Return the (x, y) coordinate for the center point of the cell that contains the specified text.  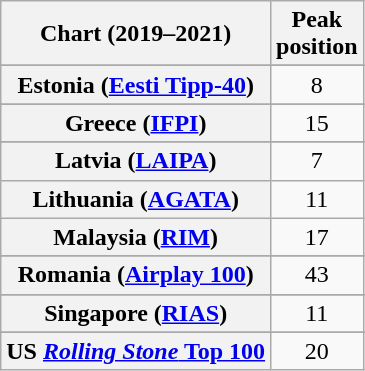
8 (317, 85)
Malaysia (RIM) (136, 237)
7 (317, 161)
15 (317, 123)
Romania (Airplay 100) (136, 275)
Singapore (RIAS) (136, 313)
Latvia (LAIPA) (136, 161)
Estonia (Eesti Tipp-40) (136, 85)
Chart (2019–2021) (136, 34)
43 (317, 275)
US Rolling Stone Top 100 (136, 351)
Lithuania (AGATA) (136, 199)
Greece (IFPI) (136, 123)
17 (317, 237)
Peakposition (317, 34)
20 (317, 351)
